Return the (x, y) coordinate for the center point of the cell that contains the specified text.  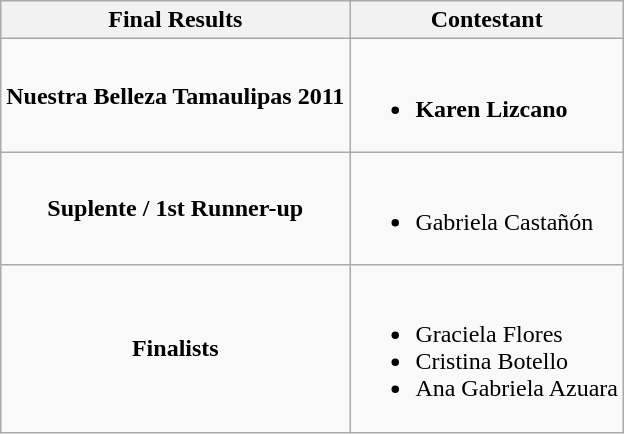
Karen Lizcano (487, 96)
Contestant (487, 20)
Finalists (176, 348)
Graciela FloresCristina BotelloAna Gabriela Azuara (487, 348)
Suplente / 1st Runner-up (176, 208)
Final Results (176, 20)
Nuestra Belleza Tamaulipas 2011 (176, 96)
Gabriela Castañón (487, 208)
